For the text-containing cell, return its midpoint in (X, Y) coordinate format. 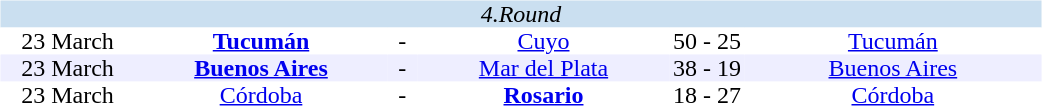
Mar del Plata (544, 68)
38 - 19 (707, 68)
Cuyo (544, 42)
50 - 25 (707, 42)
Rosario (544, 96)
18 - 27 (707, 96)
4.Round (520, 14)
